Return the [X, Y] coordinate for the center point of the cell that contains the specified text.  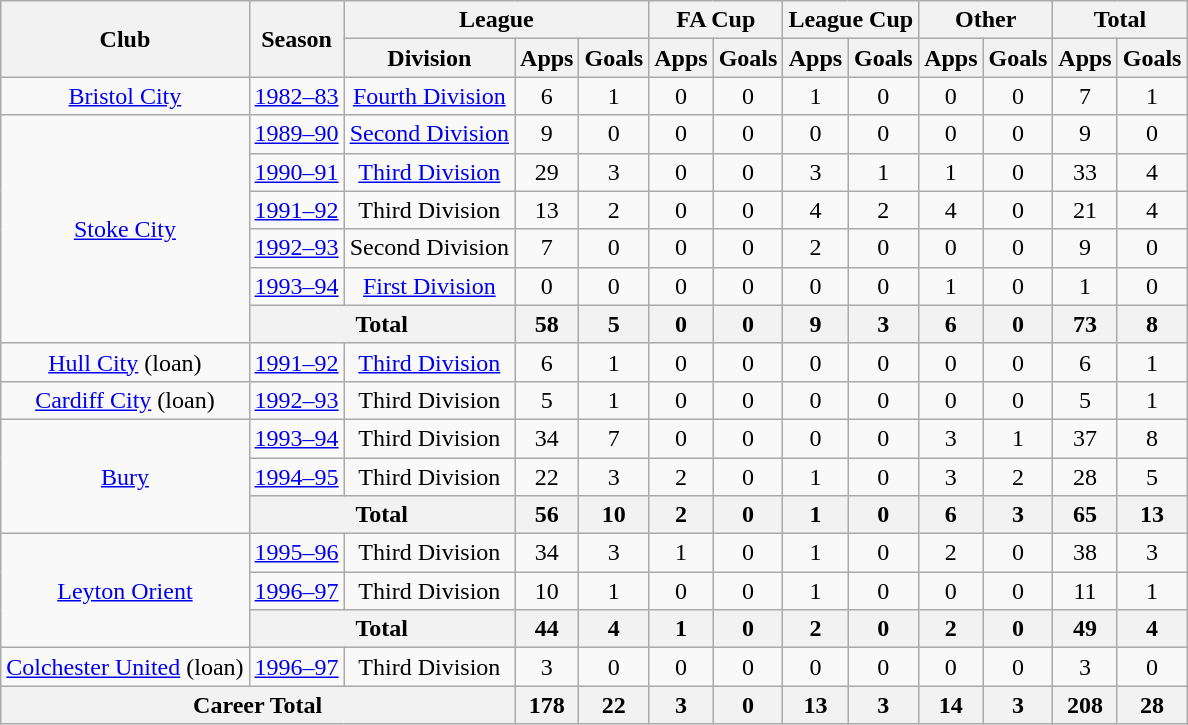
Leyton Orient [125, 591]
League [496, 20]
Colchester United (loan) [125, 667]
FA Cup [716, 20]
178 [547, 705]
49 [1085, 629]
1989–90 [296, 134]
Other [986, 20]
56 [547, 515]
Bury [125, 476]
Hull City (loan) [125, 362]
37 [1085, 438]
58 [547, 324]
Club [125, 39]
29 [547, 172]
73 [1085, 324]
1994–95 [296, 477]
1990–91 [296, 172]
44 [547, 629]
Bristol City [125, 96]
21 [1085, 210]
League Cup [851, 20]
First Division [429, 286]
Fourth Division [429, 96]
Season [296, 39]
38 [1085, 553]
33 [1085, 172]
14 [951, 705]
1995–96 [296, 553]
Career Total [258, 705]
65 [1085, 515]
Stoke City [125, 229]
Division [429, 58]
Cardiff City (loan) [125, 400]
1982–83 [296, 96]
11 [1085, 591]
208 [1085, 705]
